Return (x, y) of the center of cell containing provided text 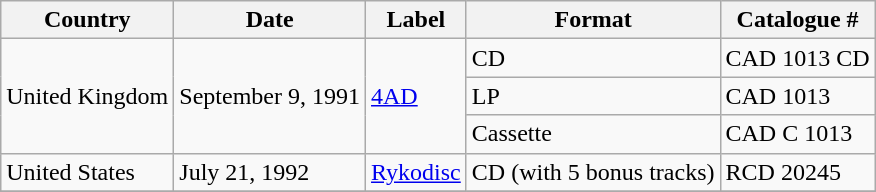
United States (88, 172)
Label (416, 20)
Date (270, 20)
4AD (416, 96)
Cassette (593, 134)
RCD 20245 (798, 172)
CAD 1013 (798, 96)
CD (593, 58)
Country (88, 20)
Catalogue # (798, 20)
CAD 1013 CD (798, 58)
United Kingdom (88, 96)
July 21, 1992 (270, 172)
LP (593, 96)
Format (593, 20)
Rykodisc (416, 172)
CAD C 1013 (798, 134)
September 9, 1991 (270, 96)
CD (with 5 bonus tracks) (593, 172)
